Return [X, Y] of the center of cell containing provided text 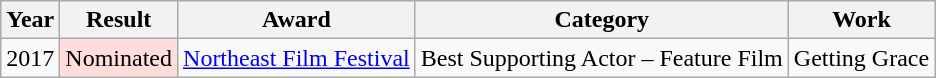
Best Supporting Actor – Feature Film [602, 58]
Northeast Film Festival [297, 58]
Award [297, 20]
Nominated [119, 58]
2017 [30, 58]
Work [861, 20]
Getting Grace [861, 58]
Category [602, 20]
Result [119, 20]
Year [30, 20]
